Return (x, y) of the center of cell containing provided text 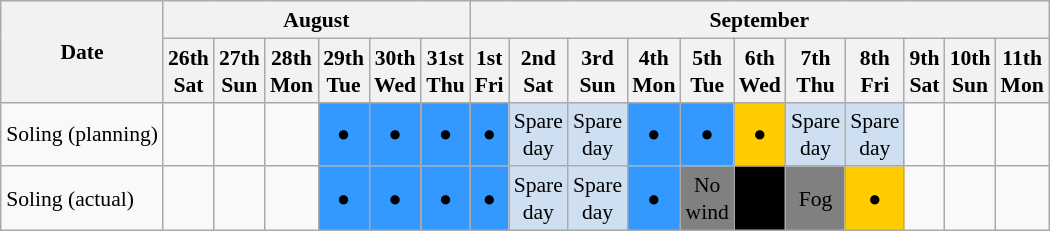
9thSat (924, 70)
28thMon (292, 70)
8thFri (874, 70)
1stFri (490, 70)
September (760, 20)
Nowind (706, 198)
August (316, 20)
29thTue (344, 70)
Fog (816, 198)
30thWed (395, 70)
2ndSat (538, 70)
27thSun (240, 70)
4thMon (654, 70)
Date (82, 52)
6thWed (760, 70)
26thSat (188, 70)
Soling (actual) (82, 198)
10thSun (970, 70)
11thMon (1022, 70)
Soling (planning) (82, 134)
5thTue (706, 70)
3rdSun (598, 70)
7thThu (816, 70)
31stThu (446, 70)
